Search for the cell housing the specified text and yield its (X, Y) center coordinate. 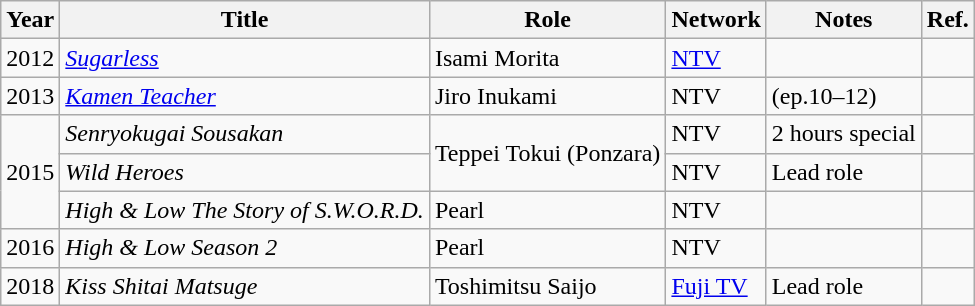
Kiss Shitai Matsuge (245, 286)
2012 (30, 58)
Senryokugai Sousakan (245, 134)
Role (548, 20)
Notes (844, 20)
High & Low The Story of S.W.O.R.D. (245, 210)
Wild Heroes (245, 172)
Ref. (948, 20)
Isami Morita (548, 58)
Jiro Inukami (548, 96)
Sugarless (245, 58)
2016 (30, 248)
Toshimitsu Saijo (548, 286)
Kamen Teacher (245, 96)
Year (30, 20)
2013 (30, 96)
2018 (30, 286)
(ep.10–12) (844, 96)
2015 (30, 172)
Teppei Tokui (Ponzara) (548, 153)
Fuji TV (716, 286)
Title (245, 20)
High & Low Season 2 (245, 248)
Network (716, 20)
2 hours special (844, 134)
